Return (x, y) of the center of cell containing provided text 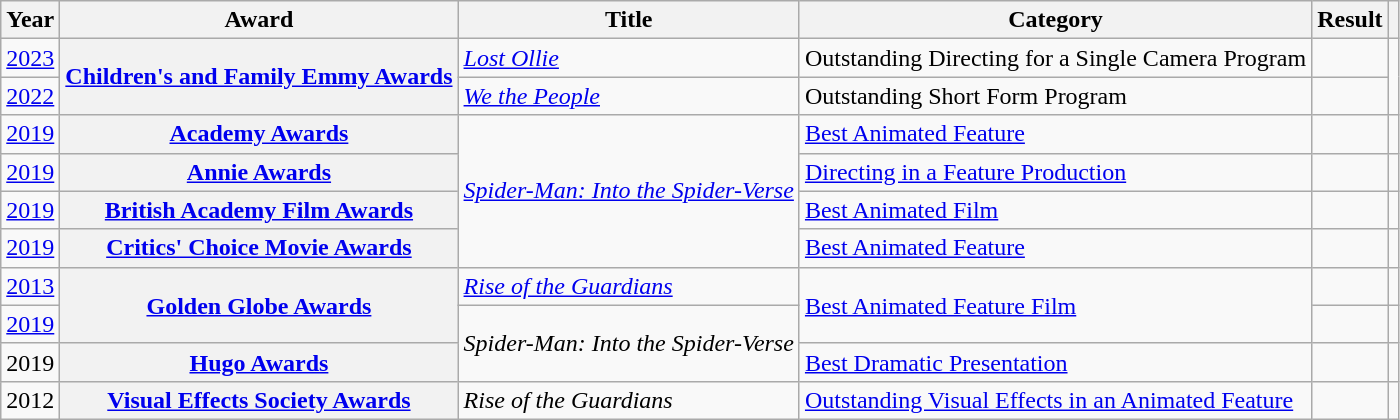
Outstanding Visual Effects in an Animated Feature (1055, 400)
Best Animated Feature Film (1055, 305)
Award (259, 20)
Children's and Family Emmy Awards (259, 77)
Outstanding Directing for a Single Camera Program (1055, 58)
Outstanding Short Form Program (1055, 96)
Lost Ollie (628, 58)
We the People (628, 96)
2013 (30, 286)
Hugo Awards (259, 362)
Visual Effects Society Awards (259, 400)
Title (628, 20)
Best Animated Film (1055, 210)
Directing in a Feature Production (1055, 172)
British Academy Film Awards (259, 210)
2012 (30, 400)
Best Dramatic Presentation (1055, 362)
2022 (30, 96)
2023 (30, 58)
Critics' Choice Movie Awards (259, 248)
Golden Globe Awards (259, 305)
Annie Awards (259, 172)
Category (1055, 20)
Year (30, 20)
Academy Awards (259, 134)
Result (1350, 20)
